Capture the cell that displays the provided text and extract its (X, Y) central coordinate. 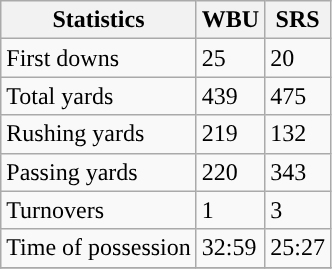
132 (298, 134)
475 (298, 96)
1 (230, 210)
First downs (99, 58)
WBU (230, 20)
343 (298, 172)
Turnovers (99, 210)
Total yards (99, 96)
Rushing yards (99, 134)
219 (230, 134)
Passing yards (99, 172)
25 (230, 58)
Time of possession (99, 248)
220 (230, 172)
3 (298, 210)
25:27 (298, 248)
439 (230, 96)
SRS (298, 20)
Statistics (99, 20)
20 (298, 58)
32:59 (230, 248)
